Output the [X, Y] coordinate of the center of the cell containing the given text.  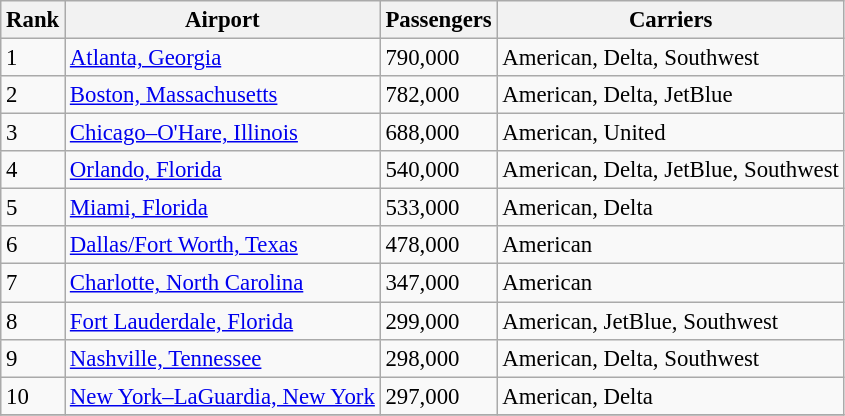
478,000 [438, 245]
782,000 [438, 95]
Boston, Massachusetts [223, 95]
Airport [223, 20]
540,000 [438, 170]
Rank [33, 20]
American, United [670, 133]
5 [33, 208]
Passengers [438, 20]
New York–LaGuardia, New York [223, 396]
1 [33, 58]
298,000 [438, 358]
Charlotte, North Carolina [223, 283]
6 [33, 245]
Atlanta, Georgia [223, 58]
Carriers [670, 20]
299,000 [438, 321]
9 [33, 358]
American, Delta, JetBlue [670, 95]
347,000 [438, 283]
688,000 [438, 133]
Nashville, Tennessee [223, 358]
10 [33, 396]
3 [33, 133]
Orlando, Florida [223, 170]
7 [33, 283]
2 [33, 95]
790,000 [438, 58]
American, Delta, JetBlue, Southwest [670, 170]
533,000 [438, 208]
4 [33, 170]
Chicago–O'Hare, Illinois [223, 133]
297,000 [438, 396]
American, JetBlue, Southwest [670, 321]
8 [33, 321]
Dallas/Fort Worth, Texas [223, 245]
Fort Lauderdale, Florida [223, 321]
Miami, Florida [223, 208]
